Find where the given text appears and provide that cell's center as (x, y) coordinate. 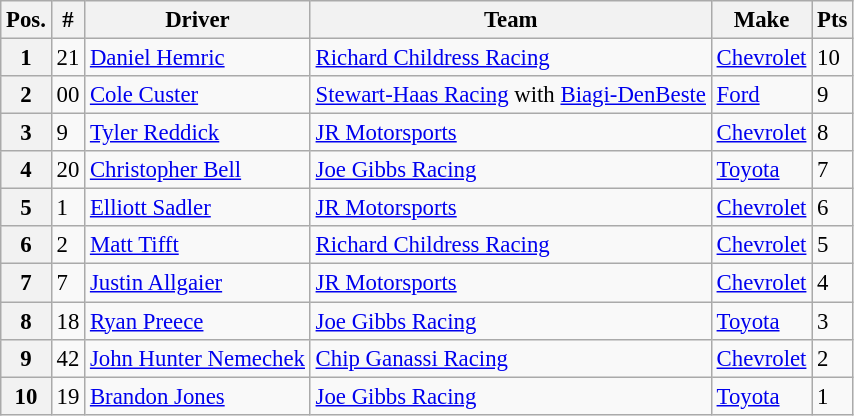
Pos. (26, 20)
Ford (761, 95)
John Hunter Nemechek (198, 358)
21 (68, 58)
00 (68, 95)
20 (68, 170)
Driver (198, 20)
Brandon Jones (198, 396)
Team (510, 20)
Tyler Reddick (198, 133)
Ryan Preece (198, 321)
42 (68, 358)
Stewart-Haas Racing with Biagi-DenBeste (510, 95)
Justin Allgaier (198, 283)
Daniel Hemric (198, 58)
Matt Tifft (198, 245)
Make (761, 20)
19 (68, 396)
Christopher Bell (198, 170)
18 (68, 321)
# (68, 20)
Cole Custer (198, 95)
Chip Ganassi Racing (510, 358)
Elliott Sadler (198, 208)
Pts (832, 20)
